Locate the cell with the specified text and output its (x, y) center coordinate. 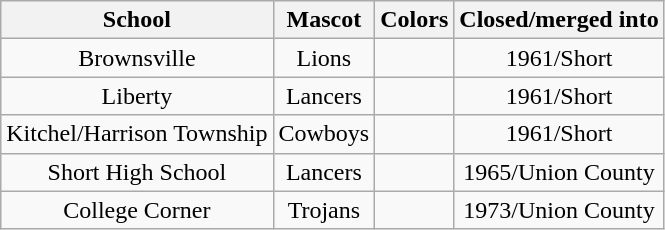
Colors (414, 20)
Liberty (137, 96)
Cowboys (324, 134)
College Corner (137, 210)
1965/Union County (559, 172)
Brownsville (137, 58)
Trojans (324, 210)
School (137, 20)
Closed/merged into (559, 20)
1973/Union County (559, 210)
Mascot (324, 20)
Kitchel/Harrison Township (137, 134)
Short High School (137, 172)
Lions (324, 58)
